Determine the (X, Y) coordinate at the center of the cell enclosing the given text.  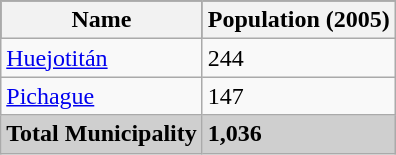
Name (102, 20)
Huejotitán (102, 58)
1,036 (298, 134)
Total Municipality (102, 134)
244 (298, 58)
Population (2005) (298, 20)
147 (298, 96)
Pichague (102, 96)
